Identify which cell holds the provided text, then report its (x, y) central coordinate. 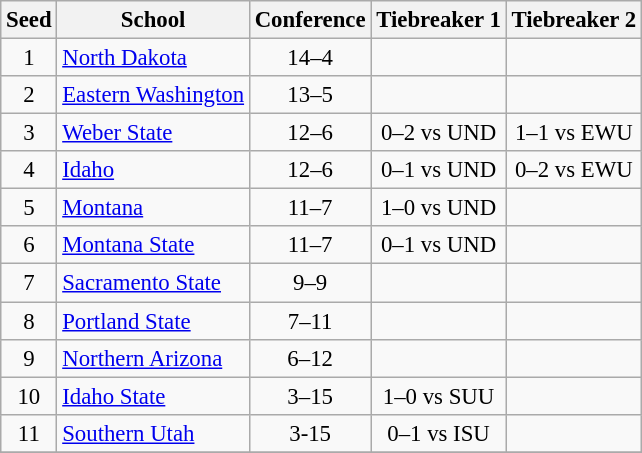
Eastern Washington (153, 95)
11 (29, 433)
Seed (29, 20)
Sacramento State (153, 283)
1–0 vs SUU (438, 396)
1 (29, 58)
North Dakota (153, 58)
3–15 (310, 396)
Idaho State (153, 396)
10 (29, 396)
Portland State (153, 321)
7 (29, 283)
1–0 vs UND (438, 208)
Montana State (153, 245)
5 (29, 208)
3 (29, 133)
0–1 vs ISU (438, 433)
Tiebreaker 2 (574, 20)
3-15 (310, 433)
Northern Arizona (153, 358)
1–1 vs EWU (574, 133)
6 (29, 245)
Idaho (153, 170)
9–9 (310, 283)
0–2 vs EWU (574, 170)
7–11 (310, 321)
9 (29, 358)
14–4 (310, 58)
13–5 (310, 95)
Southern Utah (153, 433)
Tiebreaker 1 (438, 20)
Weber State (153, 133)
8 (29, 321)
6–12 (310, 358)
4 (29, 170)
0–2 vs UND (438, 133)
School (153, 20)
Montana (153, 208)
2 (29, 95)
Conference (310, 20)
